Return (X, Y) of the center of cell containing provided text 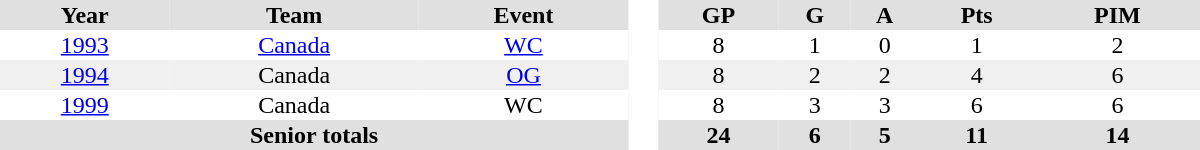
1999 (85, 105)
0 (885, 45)
Senior totals (314, 135)
4 (976, 75)
PIM (1118, 15)
Pts (976, 15)
1994 (85, 75)
5 (885, 135)
GP (718, 15)
Event (524, 15)
Year (85, 15)
OG (524, 75)
G (815, 15)
A (885, 15)
11 (976, 135)
Team (294, 15)
1993 (85, 45)
24 (718, 135)
14 (1118, 135)
